Detect which cell encompasses the target text, then output its (X, Y) center coordinate. 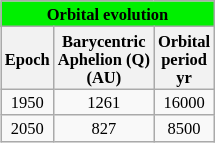
8500 (184, 128)
Orbital evolution (108, 14)
Epoch (28, 58)
Orbitalperiodyr (184, 58)
BarycentricAphelion (Q)(AU) (104, 58)
1950 (28, 102)
1261 (104, 102)
16000 (184, 102)
827 (104, 128)
2050 (28, 128)
